Extract the [x, y] coordinate from the center of the cell holding the provided text.  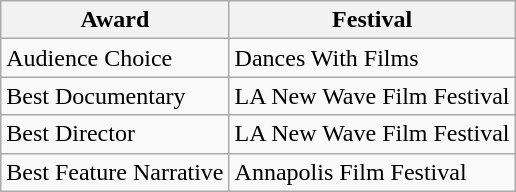
Festival [372, 20]
Award [115, 20]
Dances With Films [372, 58]
Best Documentary [115, 96]
Annapolis Film Festival [372, 172]
Best Feature Narrative [115, 172]
Best Director [115, 134]
Audience Choice [115, 58]
